Output the [x, y] coordinate of the center of the cell containing the given text.  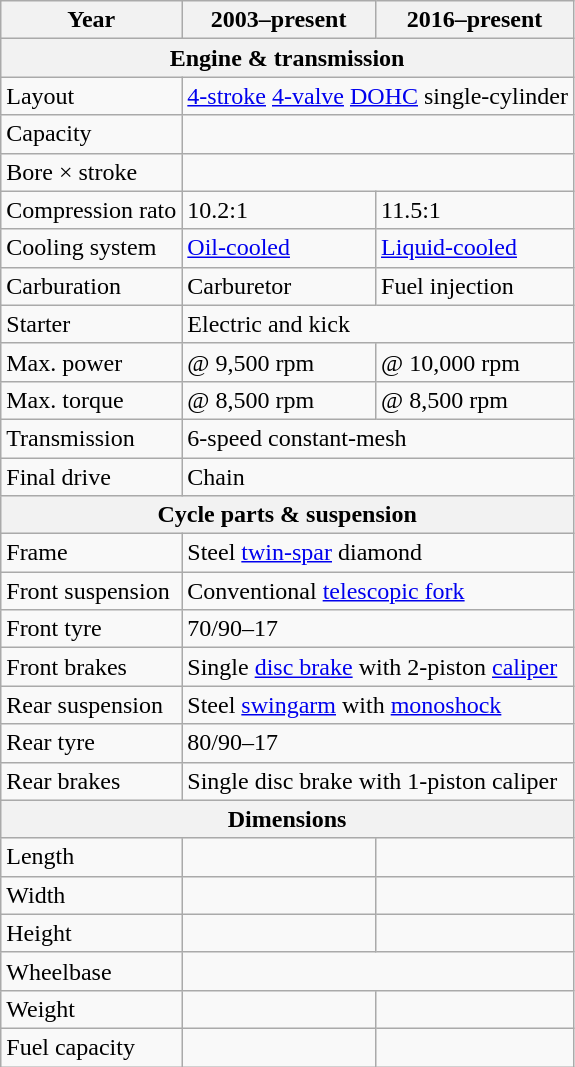
70/90–17 [378, 629]
6-speed constant-mesh [378, 438]
Front suspension [92, 591]
Bore × stroke [92, 172]
Max. torque [92, 400]
Rear suspension [92, 705]
Rear tyre [92, 743]
Wheelbase [92, 971]
Rear brakes [92, 781]
Transmission [92, 438]
Width [92, 895]
Electric and kick [378, 324]
2003–present [279, 20]
Cycle parts & suspension [288, 515]
Weight [92, 1009]
Front brakes [92, 667]
Chain [378, 477]
4-stroke 4-valve DOHC single-cylinder [378, 96]
Frame [92, 553]
Final drive [92, 477]
Layout [92, 96]
2016–present [475, 20]
Front tyre [92, 629]
Fuel capacity [92, 1047]
Liquid-cooled [475, 248]
@ 9,500 rpm [279, 362]
11.5:1 [475, 210]
Single disc brake with 1-piston caliper [378, 781]
Starter [92, 324]
@ 10,000 rpm [475, 362]
Engine & transmission [288, 58]
Year [92, 20]
Steel twin-spar diamond [378, 553]
Cooling system [92, 248]
Conventional telescopic fork [378, 591]
Capacity [92, 134]
80/90–17 [378, 743]
Compression rato [92, 210]
Height [92, 933]
Dimensions [288, 819]
Steel swingarm with monoshock [378, 705]
Length [92, 857]
10.2:1 [279, 210]
Carburetor [279, 286]
Single disc brake with 2-piston caliper [378, 667]
Carburation [92, 286]
Oil-cooled [279, 248]
Fuel injection [475, 286]
Max. power [92, 362]
